Pinpoint the cell where the given text exists, returning its [X, Y] midpoint coordinate. 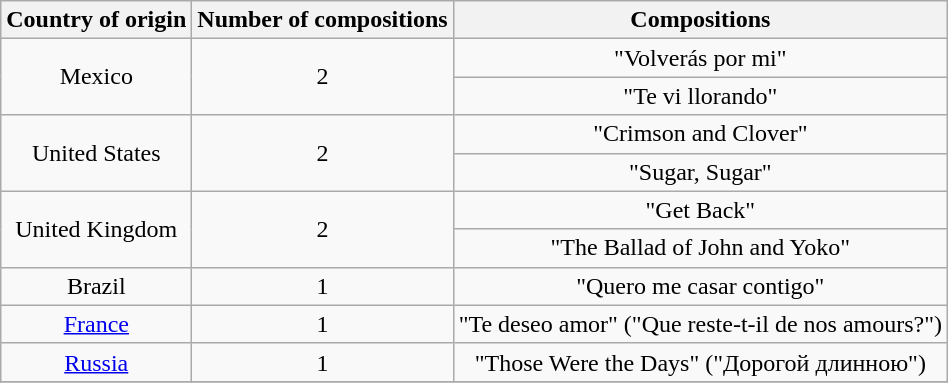
"Get Back" [700, 210]
Number of compositions [322, 20]
Country of origin [96, 20]
United States [96, 153]
"Those Were the Days" ("Дорогой длинною") [700, 362]
Mexico [96, 77]
"The Ballad of John and Yoko" [700, 248]
France [96, 324]
United Kingdom [96, 229]
Brazil [96, 286]
Compositions [700, 20]
"Sugar, Sugar" [700, 172]
"Volverás por mi" [700, 58]
"Quero me casar contigo" [700, 286]
"Crimson and Clover" [700, 134]
"Te deseo amor" ("Que reste-t-il de nos amours?") [700, 324]
"Te vi llorando" [700, 96]
Russia [96, 362]
